Find where the given text appears and provide that cell's center as [X, Y] coordinate. 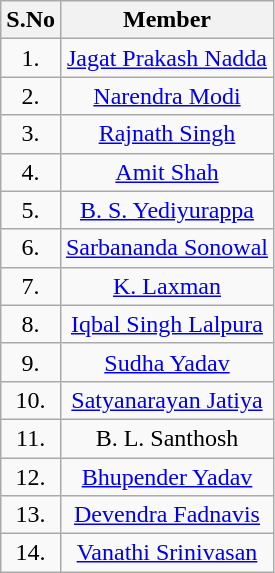
5. [31, 210]
10. [31, 400]
Iqbal Singh Lalpura [166, 324]
Bhupender Yadav [166, 477]
Rajnath Singh [166, 134]
Jagat Prakash Nadda [166, 58]
2. [31, 96]
8. [31, 324]
7. [31, 286]
Sarbananda Sonowal [166, 248]
3. [31, 134]
Member [166, 20]
Devendra Fadnavis [166, 515]
4. [31, 172]
S.No [31, 20]
K. Laxman [166, 286]
6. [31, 248]
9. [31, 362]
B. S. Yediyurappa [166, 210]
Amit Shah [166, 172]
Satyanarayan Jatiya [166, 400]
12. [31, 477]
Narendra Modi [166, 96]
14. [31, 553]
1. [31, 58]
Sudha Yadav [166, 362]
B. L. Santhosh [166, 438]
Vanathi Srinivasan [166, 553]
13. [31, 515]
11. [31, 438]
